Return the [X, Y] coordinate for the center point of the cell that contains the specified text.  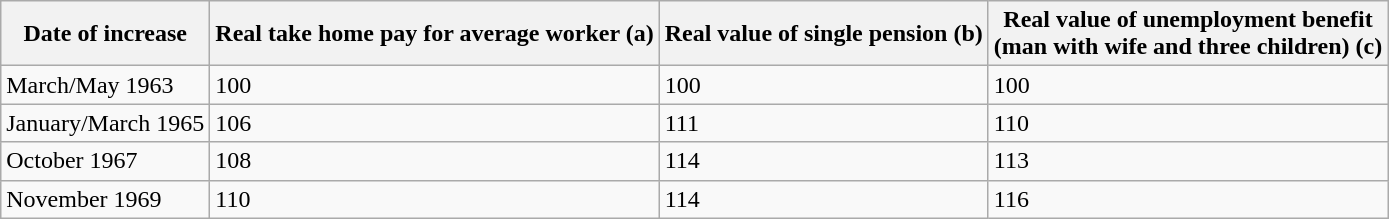
106 [434, 123]
108 [434, 161]
Date of increase [106, 34]
111 [824, 123]
October 1967 [106, 161]
January/March 1965 [106, 123]
Real value of unemployment benefit(man with wife and three children) (c) [1188, 34]
113 [1188, 161]
Real value of single pension (b) [824, 34]
116 [1188, 199]
March/May 1963 [106, 85]
November 1969 [106, 199]
Real take home pay for average worker (a) [434, 34]
